Return the [X, Y] coordinate for the center point of the cell that contains the specified text.  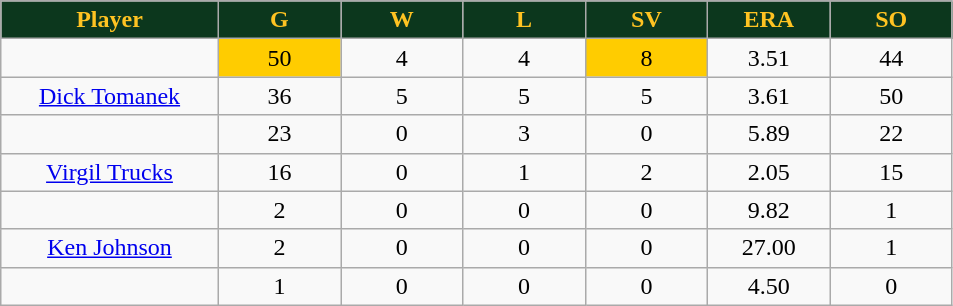
44 [891, 58]
Player [110, 20]
23 [279, 134]
4.50 [769, 286]
SO [891, 20]
Ken Johnson [110, 248]
16 [279, 172]
15 [891, 172]
L [524, 20]
5.89 [769, 134]
W [402, 20]
2.05 [769, 172]
SV [646, 20]
Dick Tomanek [110, 96]
ERA [769, 20]
3.61 [769, 96]
22 [891, 134]
36 [279, 96]
27.00 [769, 248]
3 [524, 134]
8 [646, 58]
9.82 [769, 210]
3.51 [769, 58]
Virgil Trucks [110, 172]
G [279, 20]
